Identify which cell holds the provided text, then report its [X, Y] central coordinate. 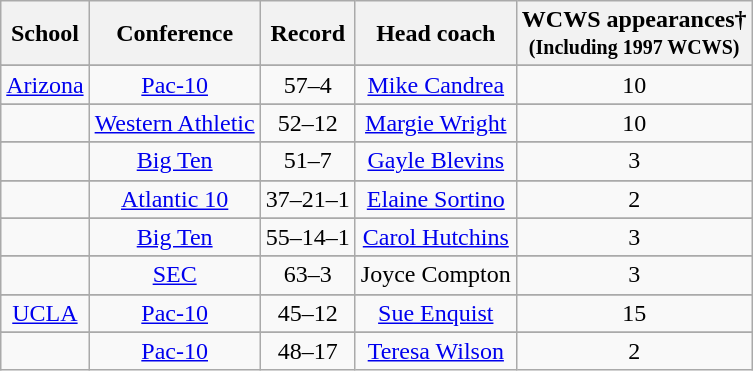
63–3 [308, 275]
37–21–1 [308, 199]
Teresa Wilson [436, 351]
Elaine Sortino [436, 199]
School [45, 34]
Head coach [436, 34]
48–17 [308, 351]
Margie Wright [436, 123]
Western Athletic [174, 123]
Gayle Blevins [436, 161]
Carol Hutchins [436, 237]
Conference [174, 34]
52–12 [308, 123]
Joyce Compton [436, 275]
Sue Enquist [436, 313]
Atlantic 10 [174, 199]
55–14–1 [308, 237]
SEC [174, 275]
57–4 [308, 85]
15 [634, 313]
45–12 [308, 313]
WCWS appearances† (Including 1997 WCWS) [634, 34]
51–7 [308, 161]
Arizona [45, 85]
Mike Candrea [436, 85]
Record [308, 34]
UCLA [45, 313]
